Pinpoint the cell where the given text exists, returning its [X, Y] midpoint coordinate. 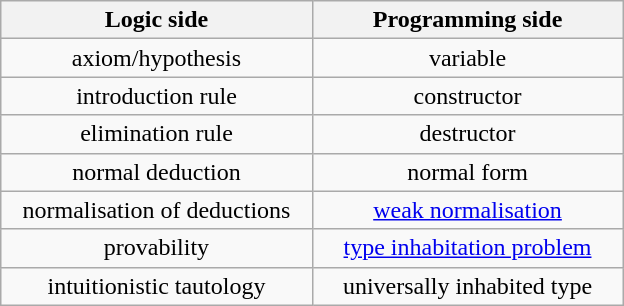
axiom/hypothesis [156, 58]
Programming side [468, 20]
elimination rule [156, 134]
weak normalisation [468, 210]
normal form [468, 172]
destructor [468, 134]
type inhabitation problem [468, 248]
intuitionistic tautology [156, 286]
normalisation of deductions [156, 210]
Logic side [156, 20]
introduction rule [156, 96]
provability [156, 248]
variable [468, 58]
constructor [468, 96]
normal deduction [156, 172]
universally inhabited type [468, 286]
